Scan for the cell matching the given text and deliver its (X, Y) coordinate at center. 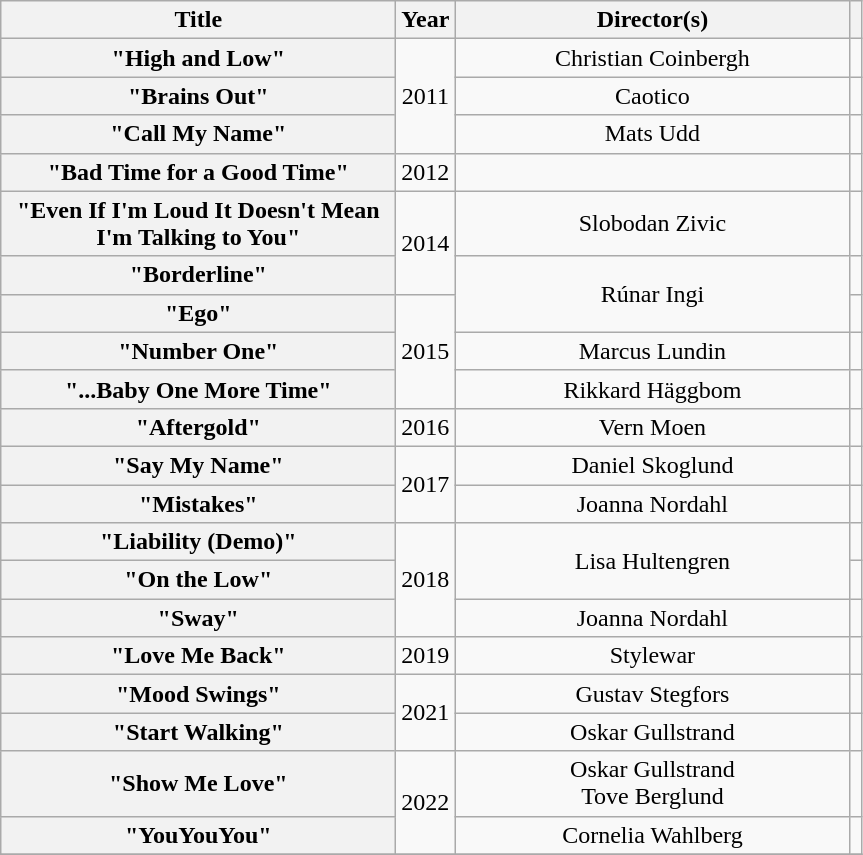
Title (198, 20)
Stylewar (652, 656)
"Call My Name" (198, 134)
Rúnar Ingi (652, 294)
"Number One" (198, 351)
Marcus Lundin (652, 351)
"...Baby One More Time" (198, 389)
2016 (426, 427)
"Mistakes" (198, 503)
Year (426, 20)
"On the Low" (198, 580)
"High and Low" (198, 58)
Oskar GullstrandTove Berglund (652, 784)
2011 (426, 96)
Christian Coinbergh (652, 58)
"Aftergold" (198, 427)
"Borderline" (198, 275)
"Brains Out" (198, 96)
2012 (426, 172)
Cornelia Wahlberg (652, 835)
"Liability (Demo)" (198, 542)
"Say My Name" (198, 465)
"Even If I'm Loud It Doesn't Mean I'm Talking to You" (198, 224)
Lisa Hultengren (652, 561)
Gustav Stegfors (652, 694)
Mats Udd (652, 134)
"Show Me Love" (198, 784)
Slobodan Zivic (652, 224)
Vern Moen (652, 427)
"Ego" (198, 313)
Caotico (652, 96)
"Mood Swings" (198, 694)
"YouYouYou" (198, 835)
2015 (426, 351)
2019 (426, 656)
"Start Walking" (198, 732)
2018 (426, 580)
Daniel Skoglund (652, 465)
2022 (426, 802)
Director(s) (652, 20)
2014 (426, 242)
Oskar Gullstrand (652, 732)
"Love Me Back" (198, 656)
2021 (426, 713)
Rikkard Häggbom (652, 389)
"Bad Time for a Good Time" (198, 172)
2017 (426, 484)
"Sway" (198, 618)
